Find where the given text appears and provide that cell's center as [X, Y] coordinate. 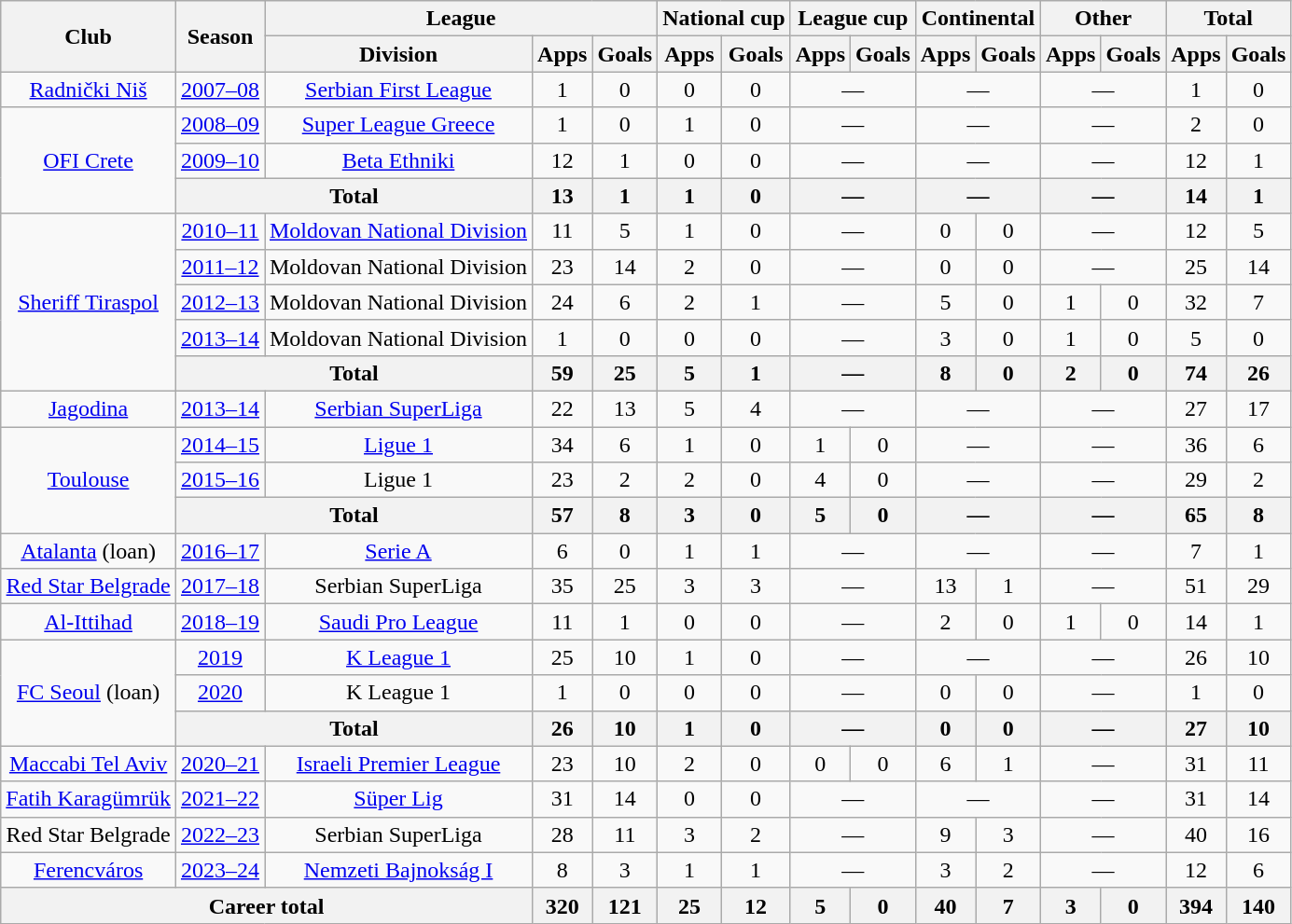
National cup [724, 19]
Serie A [399, 551]
16 [1258, 834]
Radnički Niš [89, 90]
2016–17 [220, 551]
28 [563, 834]
34 [563, 445]
2011–12 [220, 267]
League [461, 19]
Süper Lig [399, 799]
2021–22 [220, 799]
Season [220, 36]
9 [945, 834]
Other [1104, 19]
394 [1196, 905]
2014–15 [220, 445]
2009–10 [220, 160]
24 [563, 302]
Maccabi Tel Aviv [89, 764]
Atalanta (loan) [89, 551]
2007–08 [220, 90]
2020 [220, 693]
Nemzeti Bajnokság I [399, 870]
51 [1196, 586]
League cup [853, 19]
Israeli Premier League [399, 764]
2019 [220, 657]
Fatih Karagümrük [89, 799]
140 [1258, 905]
2008–09 [220, 125]
Club [89, 36]
2018–19 [220, 622]
Beta Ethniki [399, 160]
Continental [978, 19]
2010–11 [220, 231]
Sheriff Tiraspol [89, 302]
121 [625, 905]
2020–21 [220, 764]
Serbian First League [399, 90]
2022–23 [220, 834]
59 [563, 373]
Jagodina [89, 408]
Al-Ittihad [89, 622]
FC Seoul (loan) [89, 693]
Toulouse [89, 480]
Career total [267, 905]
74 [1196, 373]
2015–16 [220, 480]
Saudi Pro League [399, 622]
Ferencváros [89, 870]
35 [563, 586]
Super League Greece [399, 125]
36 [1196, 445]
2012–13 [220, 302]
2017–18 [220, 586]
Division [399, 54]
17 [1258, 408]
2023–24 [220, 870]
OFI Crete [89, 160]
32 [1196, 302]
65 [1196, 516]
320 [563, 905]
22 [563, 408]
57 [563, 516]
